For the text-containing cell, return its midpoint in [x, y] coordinate format. 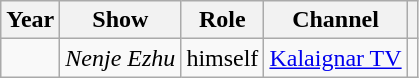
Kalaignar TV [336, 58]
Channel [336, 20]
Role [222, 20]
Show [120, 20]
Year [30, 20]
himself [222, 58]
Nenje Ezhu [120, 58]
